For the text-containing cell, return its midpoint in [x, y] coordinate format. 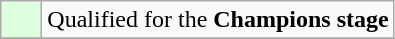
Qualified for the Champions stage [218, 20]
